Locate the cell with the specified text and output its (X, Y) center coordinate. 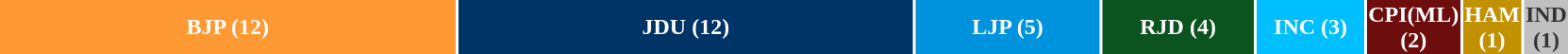
CPI(ML) (2) (1413, 27)
BJP (12) (228, 27)
HAM (1) (1493, 27)
RJD (4) (1178, 27)
IND (1) (1545, 27)
INC (3) (1309, 27)
LJP (5) (1008, 27)
JDU (12) (687, 27)
